From the cell containing the given text, extract its center point as (X, Y) coordinate. 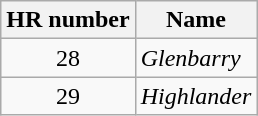
Highlander (196, 96)
Name (196, 20)
Glenbarry (196, 58)
28 (68, 58)
29 (68, 96)
HR number (68, 20)
